Extract the [x, y] coordinate from the center of the cell holding the provided text.  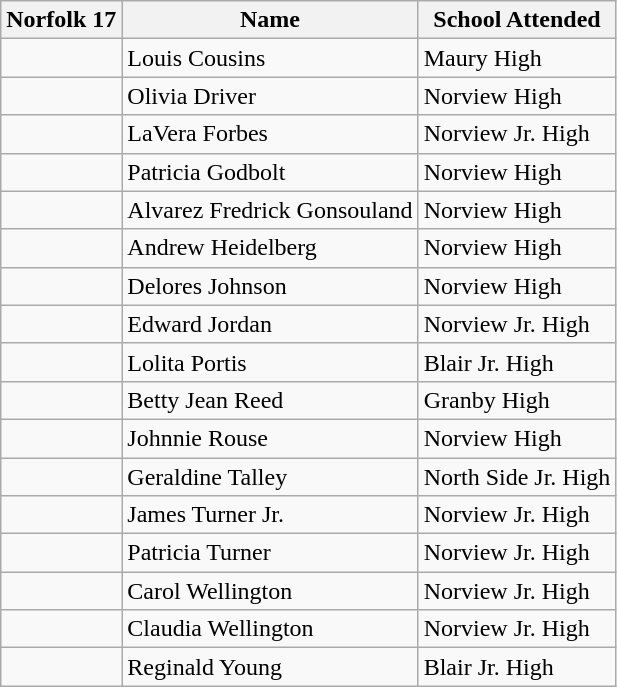
Reginald Young [270, 667]
Claudia Wellington [270, 629]
Betty Jean Reed [270, 400]
Edward Jordan [270, 324]
Lolita Portis [270, 362]
Patricia Turner [270, 553]
School Attended [517, 20]
Andrew Heidelberg [270, 248]
Louis Cousins [270, 58]
Norfolk 17 [62, 20]
Granby High [517, 400]
North Side Jr. High [517, 477]
Name [270, 20]
Delores Johnson [270, 286]
Olivia Driver [270, 96]
Johnnie Rouse [270, 438]
Maury High [517, 58]
Patricia Godbolt [270, 172]
LaVera Forbes [270, 134]
James Turner Jr. [270, 515]
Alvarez Fredrick Gonsouland [270, 210]
Carol Wellington [270, 591]
Geraldine Talley [270, 477]
